Provide the [x, y] coordinate of the cell's center where the given text is located.  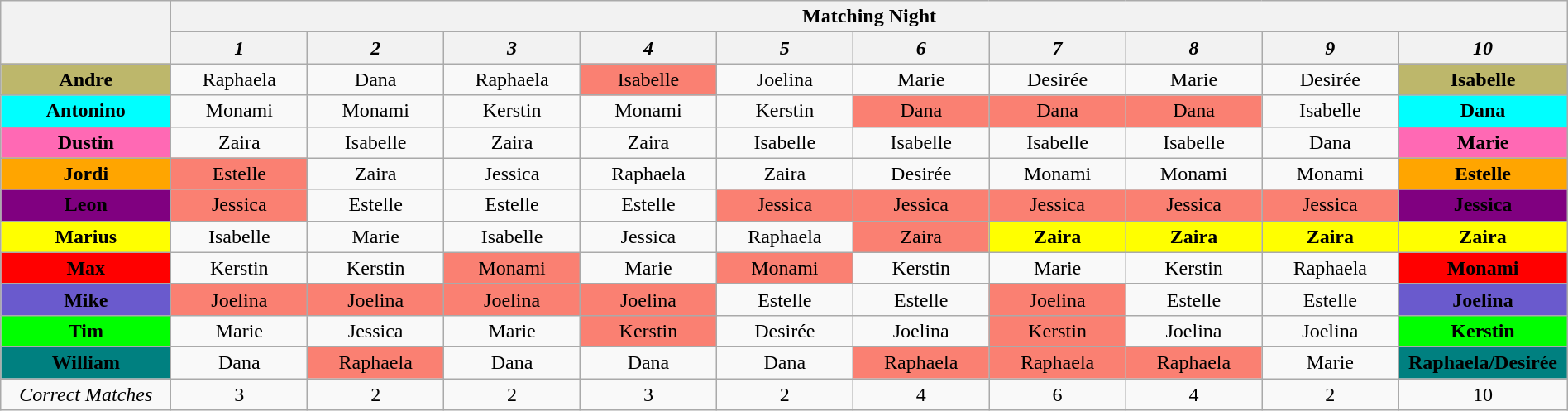
Antonino [86, 111]
5 [784, 48]
Mike [86, 299]
Matching Night [869, 17]
9 [1330, 48]
7 [1057, 48]
Andre [86, 79]
Leon [86, 205]
1 [240, 48]
Max [86, 268]
Tim [86, 331]
Raphaela/Desirée [1483, 362]
Jordi [86, 174]
William [86, 362]
Marius [86, 237]
8 [1194, 48]
Correct Matches [86, 394]
Dustin [86, 142]
